Return the (x, y) coordinate for the center point of the cell that contains the specified text.  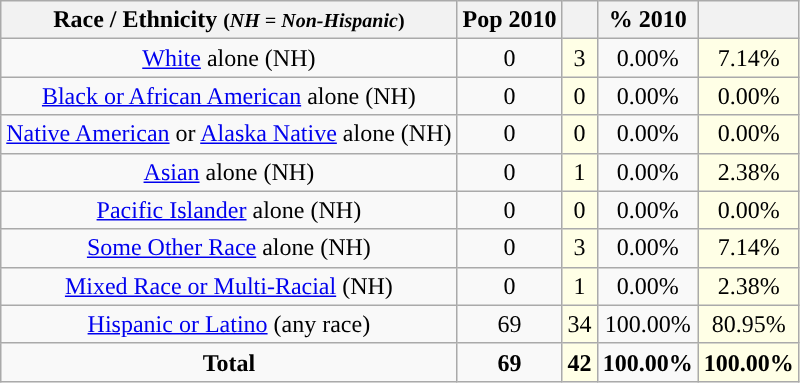
Native American or Alaska Native alone (NH) (229, 134)
Race / Ethnicity (NH = Non-Hispanic) (229, 20)
Pacific Islander alone (NH) (229, 210)
Hispanic or Latino (any race) (229, 324)
Mixed Race or Multi-Racial (NH) (229, 286)
80.95% (748, 324)
Black or African American alone (NH) (229, 96)
Total (229, 362)
Pop 2010 (510, 20)
Asian alone (NH) (229, 172)
Some Other Race alone (NH) (229, 248)
34 (580, 324)
% 2010 (648, 20)
42 (580, 362)
White alone (NH) (229, 58)
